Find where the given text appears and provide that cell's center as (x, y) coordinate. 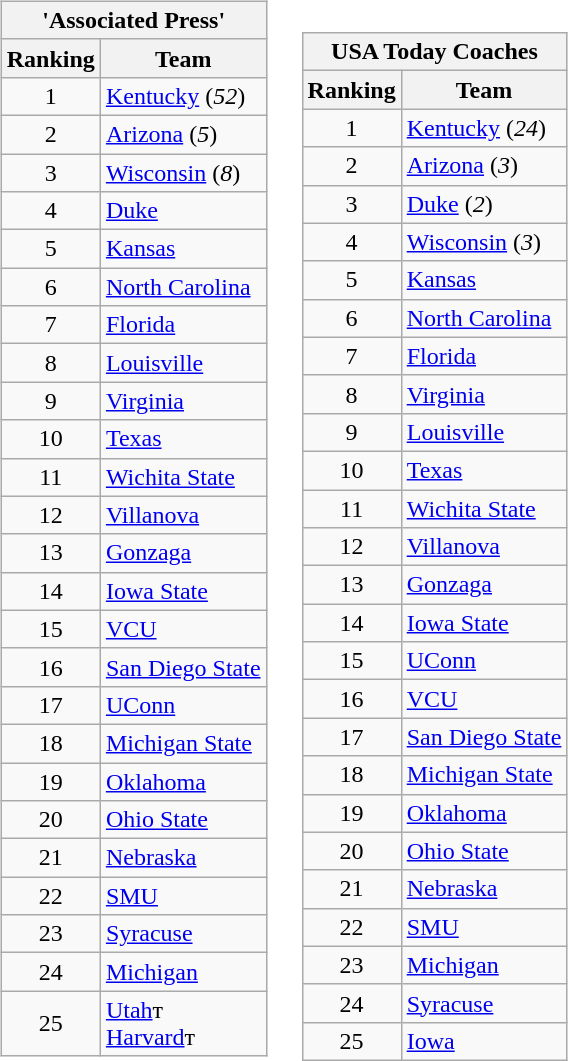
Arizona (5) (183, 134)
Wisconsin (8) (183, 173)
Kentucky (24) (484, 128)
Arizona (3) (484, 166)
'Associated Press' (134, 20)
Duke (2) (484, 204)
Duke (183, 211)
Kentucky (52) (183, 96)
USA Today Coaches (434, 52)
Wisconsin (3) (484, 242)
Iowa (484, 1041)
UtahтHarvardт (183, 1024)
